Detect which cell encompasses the target text, then output its [x, y] center coordinate. 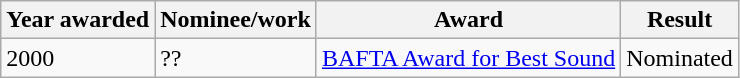
Nominee/work [236, 20]
2000 [78, 58]
BAFTA Award for Best Sound [468, 58]
?? [236, 58]
Result [680, 20]
Award [468, 20]
Year awarded [78, 20]
Nominated [680, 58]
